Identify which cell holds the provided text, then report its [X, Y] central coordinate. 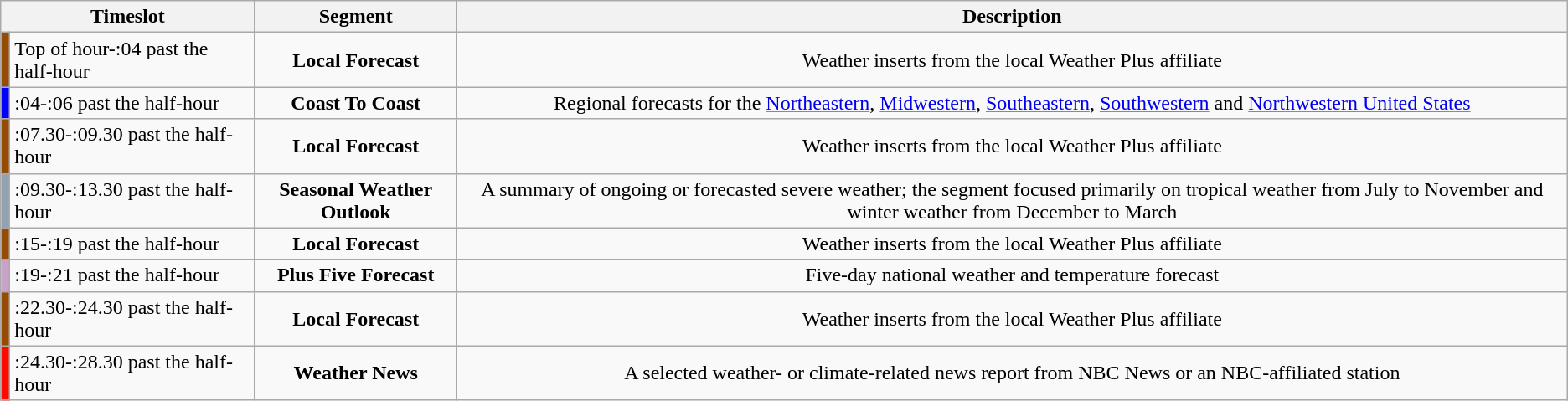
:24.30-:28.30 past the half-hour [132, 373]
Seasonal Weather Outlook [355, 201]
:22.30-:24.30 past the half-hour [132, 318]
Plus Five Forecast [355, 275]
Regional forecasts for the Northeastern, Midwestern, Southeastern, Southwestern and Northwestern United States [1012, 103]
:07.30-:09.30 past the half-hour [132, 146]
Top of hour-:04 past the half-hour [132, 60]
Coast To Coast [355, 103]
:19-:21 past the half-hour [132, 275]
Description [1012, 17]
:15-:19 past the half-hour [132, 244]
Timeslot [127, 17]
:04-:06 past the half-hour [132, 103]
A selected weather- or climate-related news report from NBC News or an NBC-affiliated station [1012, 373]
:09.30-:13.30 past the half-hour [132, 201]
Segment [355, 17]
Weather News [355, 373]
Five-day national weather and temperature forecast [1012, 275]
